Determine the (x, y) coordinate at the center of the cell enclosing the given text.  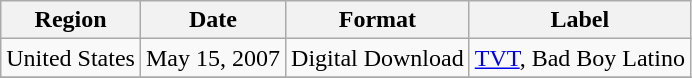
Date (212, 20)
Label (580, 20)
United States (71, 58)
Format (378, 20)
Region (71, 20)
May 15, 2007 (212, 58)
TVT, Bad Boy Latino (580, 58)
Digital Download (378, 58)
